Return [x, y] of the center of cell containing provided text 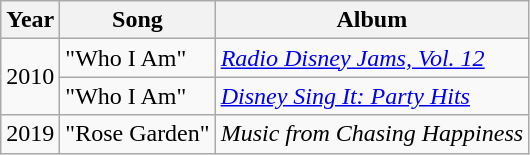
Music from Chasing Happiness [372, 134]
Year [30, 20]
Song [138, 20]
Radio Disney Jams, Vol. 12 [372, 58]
2010 [30, 77]
2019 [30, 134]
Album [372, 20]
"Rose Garden" [138, 134]
Disney Sing It: Party Hits [372, 96]
